Locate the cell with the specified text and output its (X, Y) center coordinate. 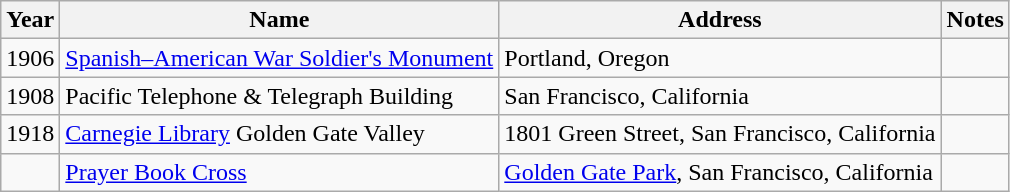
1801 Green Street, San Francisco, California (720, 134)
Notes (975, 20)
Name (280, 20)
Address (720, 20)
Pacific Telephone & Telegraph Building (280, 96)
Spanish–American War Soldier's Monument (280, 58)
1918 (30, 134)
1906 (30, 58)
Year (30, 20)
1908 (30, 96)
Carnegie Library Golden Gate Valley (280, 134)
San Francisco, California (720, 96)
Prayer Book Cross (280, 172)
Portland, Oregon (720, 58)
Golden Gate Park, San Francisco, California (720, 172)
